Locate the cell with the specified text and output its [x, y] center coordinate. 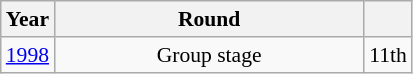
Year [28, 19]
Group stage [209, 55]
Round [209, 19]
1998 [28, 55]
11th [388, 55]
